Determine the (X, Y) coordinate at the center of the cell enclosing the given text.  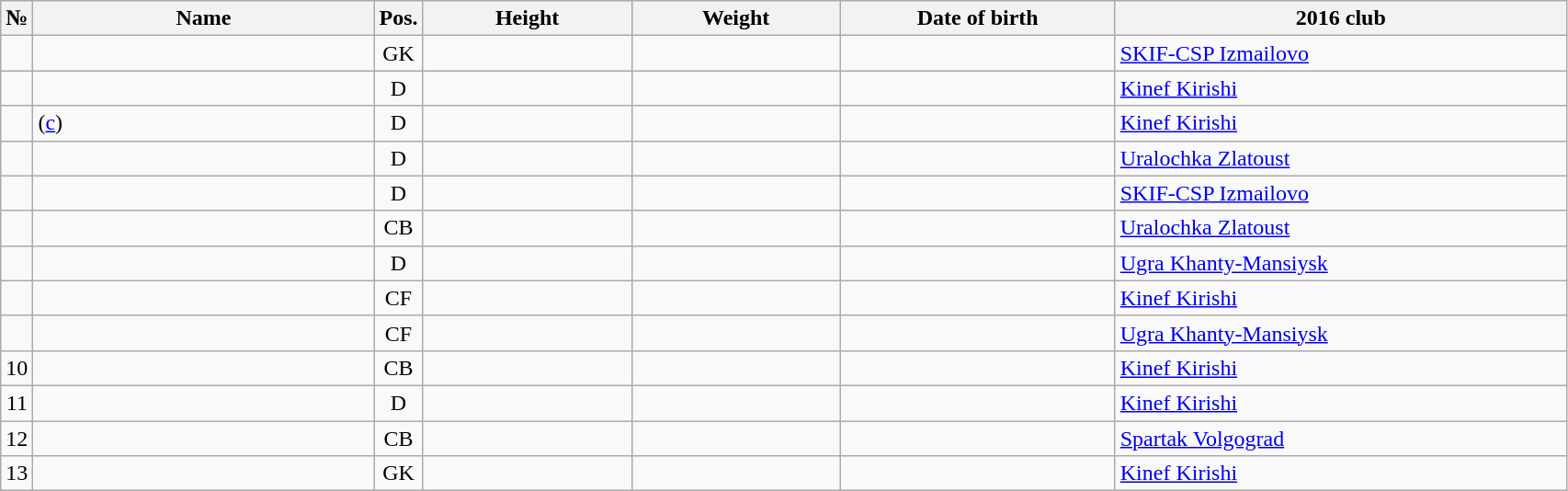
Name (204, 18)
11 (17, 403)
13 (17, 474)
№ (17, 18)
Weight (735, 18)
Spartak Volgograd (1340, 439)
Height (528, 18)
(c) (204, 123)
10 (17, 368)
Date of birth (978, 18)
Pos. (399, 18)
12 (17, 439)
2016 club (1340, 18)
